Determine the (X, Y) coordinate at the center of the cell enclosing the given text.  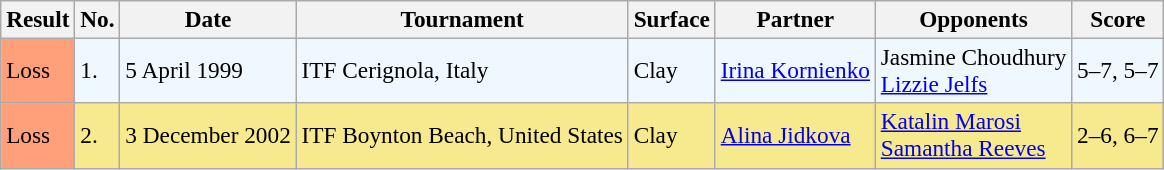
Irina Kornienko (795, 70)
3 December 2002 (208, 136)
Partner (795, 19)
1. (98, 70)
2–6, 6–7 (1118, 136)
Result (38, 19)
Date (208, 19)
5–7, 5–7 (1118, 70)
Surface (672, 19)
2. (98, 136)
Jasmine Choudhury Lizzie Jelfs (973, 70)
ITF Cerignola, Italy (462, 70)
Score (1118, 19)
Katalin Marosi Samantha Reeves (973, 136)
5 April 1999 (208, 70)
No. (98, 19)
Opponents (973, 19)
Alina Jidkova (795, 136)
Tournament (462, 19)
ITF Boynton Beach, United States (462, 136)
